Provide the [X, Y] coordinate of the cell's center where the given text is located.  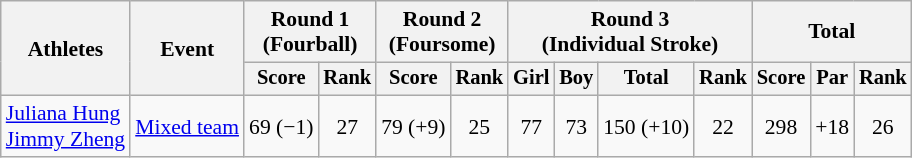
Round 1(Fourball) [310, 32]
150 (+10) [646, 126]
79 (+9) [413, 126]
26 [883, 126]
Mixed team [187, 126]
Event [187, 48]
77 [531, 126]
Par [832, 79]
22 [723, 126]
298 [781, 126]
Round 3(Individual Stroke) [630, 32]
27 [347, 126]
Girl [531, 79]
Round 2(Foursome) [442, 32]
Boy [576, 79]
+18 [832, 126]
Juliana HungJimmy Zheng [66, 126]
25 [480, 126]
Athletes [66, 48]
69 (−1) [281, 126]
73 [576, 126]
